Detect which cell encompasses the target text, then output its (X, Y) center coordinate. 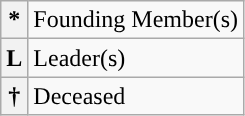
Founding Member(s) (136, 20)
* (14, 20)
† (14, 96)
Deceased (136, 96)
L (14, 58)
Leader(s) (136, 58)
